Return (x, y) of the center of cell containing provided text 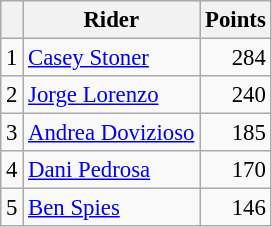
185 (236, 133)
1 (12, 58)
284 (236, 58)
Ben Spies (112, 208)
2 (12, 95)
Points (236, 20)
170 (236, 170)
Casey Stoner (112, 58)
Dani Pedrosa (112, 170)
146 (236, 208)
240 (236, 95)
Jorge Lorenzo (112, 95)
3 (12, 133)
Andrea Dovizioso (112, 133)
5 (12, 208)
4 (12, 170)
Rider (112, 20)
